Return (x, y) of the center of cell containing provided text 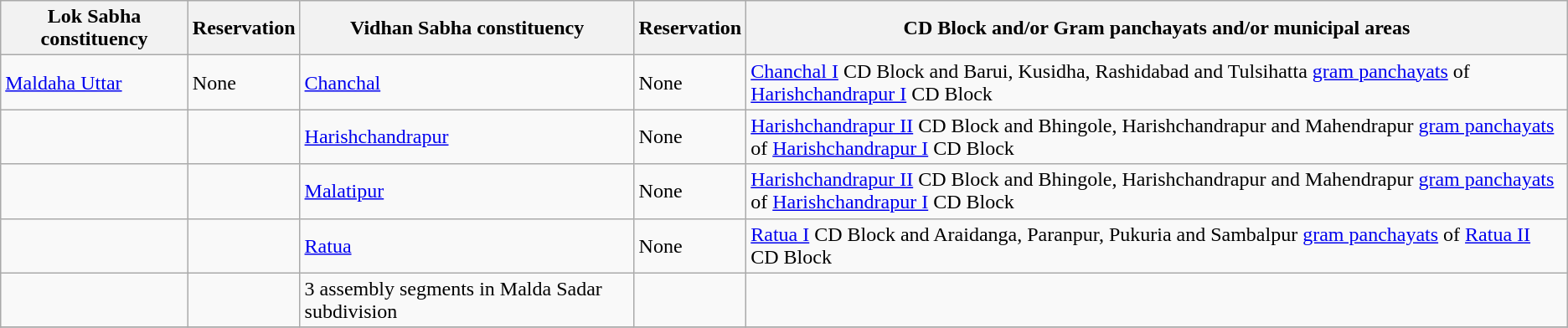
Ratua (467, 246)
Chanchal (467, 82)
Harishchandrapur (467, 137)
Maldaha Uttar (95, 82)
Chanchal I CD Block and Barui, Kusidha, Rashidabad and Tulsihatta gram panchayats of Harishchandrapur I CD Block (1158, 82)
Vidhan Sabha constituency (467, 28)
Lok Sabha constituency (95, 28)
3 assembly segments in Malda Sadar subdivision (467, 300)
Ratua I CD Block and Araidanga, Paranpur, Pukuria and Sambalpur gram panchayats of Ratua II CD Block (1158, 246)
CD Block and/or Gram panchayats and/or municipal areas (1158, 28)
Malatipur (467, 191)
